For the text-containing cell, return its midpoint in [X, Y] coordinate format. 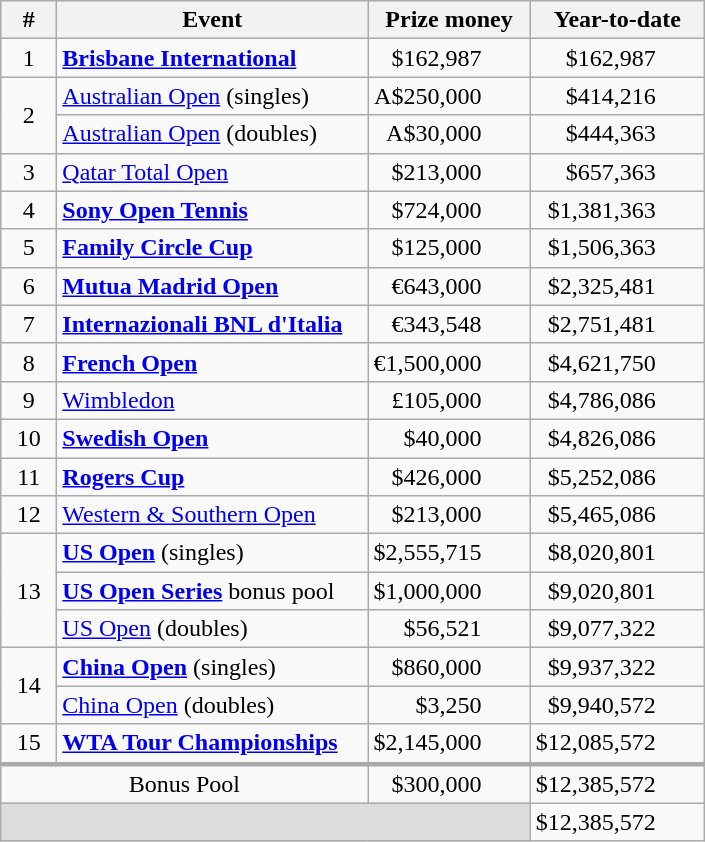
$1,506,363 [617, 248]
14 [29, 686]
Family Circle Cup [212, 248]
$657,363 [617, 172]
€343,548 [449, 324]
Brisbane International [212, 58]
$9,077,322 [617, 629]
$724,000 [449, 210]
12 [29, 515]
2 [29, 115]
French Open [212, 362]
$4,826,086 [617, 438]
$1,000,000 [449, 591]
WTA Tour Championships [212, 744]
$444,363 [617, 134]
Event [212, 20]
4 [29, 210]
US Open (singles) [212, 553]
$1,381,363 [617, 210]
8 [29, 362]
Western & Southern Open [212, 515]
$40,000 [449, 438]
Mutua Madrid Open [212, 286]
$56,521 [449, 629]
$9,020,801 [617, 591]
$2,325,481 [617, 286]
A$250,000 [449, 96]
5 [29, 248]
Wimbledon [212, 400]
$12,085,572 [617, 744]
Year-to-date [617, 20]
China Open (doubles) [212, 705]
$2,555,715 [449, 553]
A$30,000 [449, 134]
9 [29, 400]
Sony Open Tennis [212, 210]
$860,000 [449, 667]
6 [29, 286]
China Open (singles) [212, 667]
$8,020,801 [617, 553]
Australian Open (doubles) [212, 134]
£105,000 [449, 400]
US Open Series bonus pool [212, 591]
1 [29, 58]
# [29, 20]
$4,621,750 [617, 362]
€1,500,000 [449, 362]
$9,937,322 [617, 667]
Qatar Total Open [212, 172]
7 [29, 324]
$5,252,086 [617, 477]
€643,000 [449, 286]
$5,465,086 [617, 515]
$426,000 [449, 477]
10 [29, 438]
Bonus Pool [184, 784]
$300,000 [449, 784]
11 [29, 477]
Rogers Cup [212, 477]
$9,940,572 [617, 705]
$4,786,086 [617, 400]
Swedish Open [212, 438]
$414,216 [617, 96]
US Open (doubles) [212, 629]
$3,250 [449, 705]
$125,000 [449, 248]
13 [29, 591]
Prize money [449, 20]
15 [29, 744]
3 [29, 172]
Internazionali BNL d'Italia [212, 324]
$2,751,481 [617, 324]
$2,145,000 [449, 744]
Australian Open (singles) [212, 96]
